Identify which cell holds the provided text, then report its (X, Y) central coordinate. 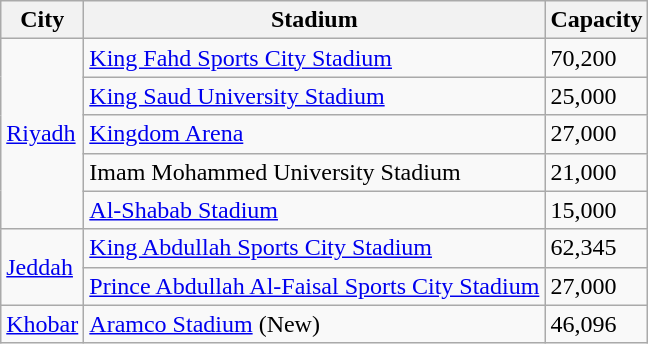
46,096 (596, 324)
25,000 (596, 96)
Kingdom Arena (314, 134)
Imam Mohammed University Stadium (314, 172)
King Saud University Stadium (314, 96)
King Fahd Sports City Stadium (314, 58)
City (42, 20)
Capacity (596, 20)
21,000 (596, 172)
62,345 (596, 248)
15,000 (596, 210)
Khobar (42, 324)
Prince Abdullah Al-Faisal Sports City Stadium (314, 286)
Stadium (314, 20)
Jeddah (42, 267)
Al-Shabab Stadium (314, 210)
Aramco Stadium (New) (314, 324)
Riyadh (42, 134)
70,200 (596, 58)
King Abdullah Sports City Stadium (314, 248)
